Return the (x, y) coordinate for the center point of the cell that contains the specified text.  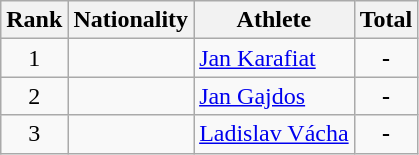
Ladislav Vácha (274, 134)
2 (34, 96)
Athlete (274, 20)
Nationality (131, 20)
3 (34, 134)
Rank (34, 20)
Jan Karafiat (274, 58)
Total (386, 20)
Jan Gajdos (274, 96)
1 (34, 58)
